Output the (X, Y) coordinate of the center of the cell containing the given text.  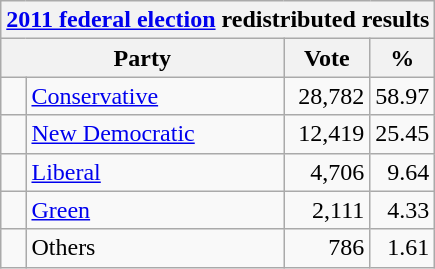
Vote (327, 58)
% (402, 58)
4.33 (402, 210)
New Democratic (155, 134)
58.97 (402, 96)
2,111 (327, 210)
Liberal (155, 172)
786 (327, 248)
Party (142, 58)
Others (155, 248)
4,706 (327, 172)
9.64 (402, 172)
12,419 (327, 134)
1.61 (402, 248)
Conservative (155, 96)
28,782 (327, 96)
25.45 (402, 134)
Green (155, 210)
2011 federal election redistributed results (218, 20)
